Return (x, y) of the center of cell containing provided text 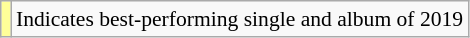
Indicates best-performing single and album of 2019 (240, 19)
